Return [x, y] of the center of cell containing provided text 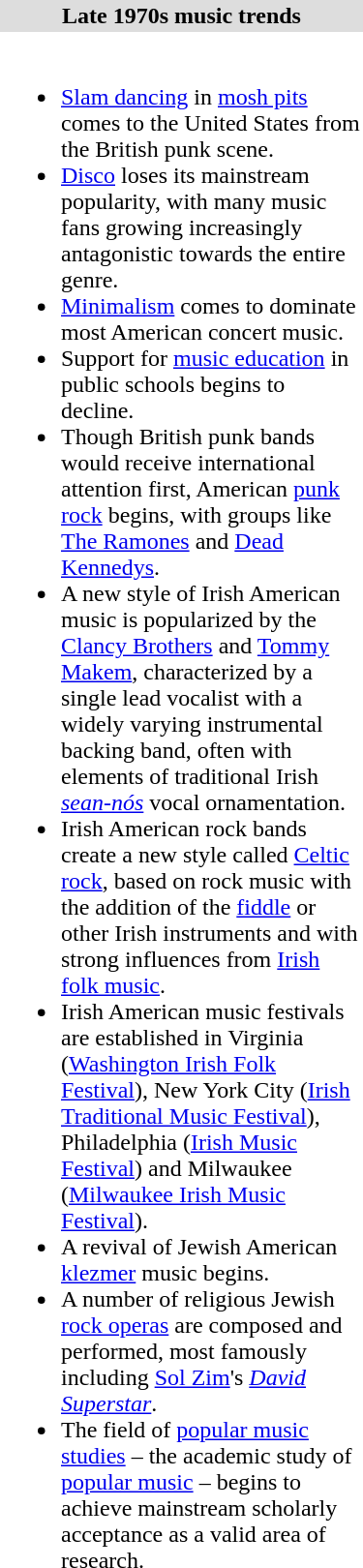
Late 1970s music trends [182, 15]
